Output the [X, Y] coordinate of the center of the cell containing the given text.  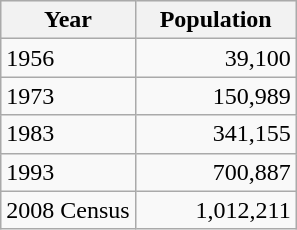
341,155 [216, 134]
39,100 [216, 58]
Year [68, 20]
2008 Census [68, 210]
1956 [68, 58]
150,989 [216, 96]
1983 [68, 134]
1993 [68, 172]
1973 [68, 96]
Population [216, 20]
700,887 [216, 172]
1,012,211 [216, 210]
